From the cell containing the given text, extract its center point as (X, Y) coordinate. 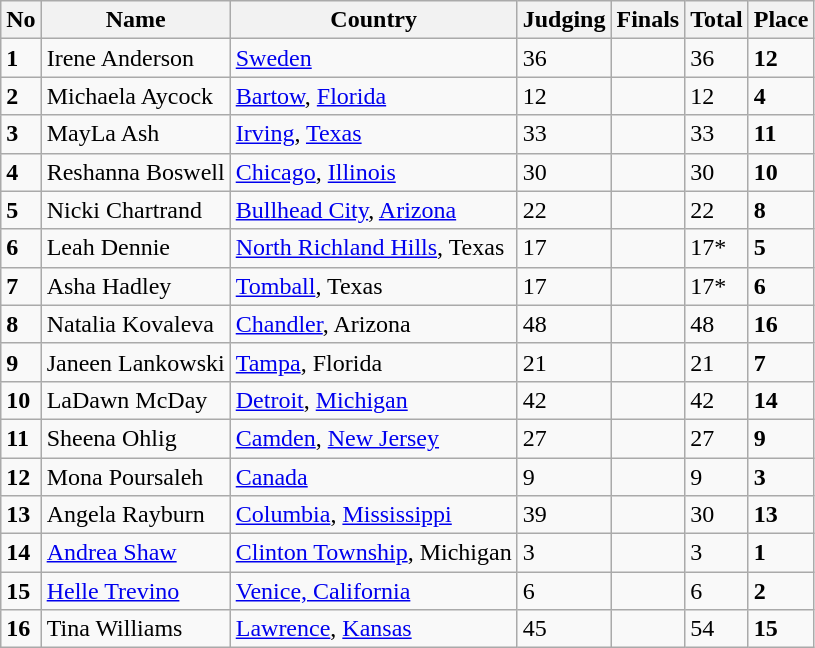
Helle Trevino (136, 591)
Camden, New Jersey (374, 438)
Finals (648, 20)
Columbia, Mississippi (374, 515)
Total (717, 20)
Clinton Township, Michigan (374, 553)
Leah Dennie (136, 248)
Chandler, Arizona (374, 324)
Canada (374, 477)
Irving, Texas (374, 134)
MayLa Ash (136, 134)
No (21, 20)
North Richland Hills, Texas (374, 248)
Bullhead City, Arizona (374, 210)
54 (717, 629)
45 (564, 629)
Angela Rayburn (136, 515)
Natalia Kovaleva (136, 324)
Tina Williams (136, 629)
Sheena Ohlig (136, 438)
LaDawn McDay (136, 400)
Irene Anderson (136, 58)
Tampa, Florida (374, 362)
Mona Poursaleh (136, 477)
Asha Hadley (136, 286)
Country (374, 20)
Janeen Lankowski (136, 362)
Michaela Aycock (136, 96)
Andrea Shaw (136, 553)
Bartow, Florida (374, 96)
Sweden (374, 58)
39 (564, 515)
Judging (564, 20)
Tomball, Texas (374, 286)
Detroit, Michigan (374, 400)
Venice, California (374, 591)
Chicago, Illinois (374, 172)
Reshanna Boswell (136, 172)
Place (781, 20)
Name (136, 20)
Lawrence, Kansas (374, 629)
Nicki Chartrand (136, 210)
